Determine the [x, y] coordinate at the center of the cell enclosing the given text.  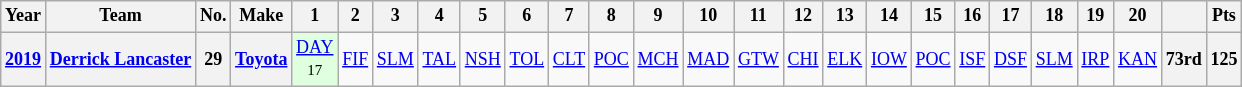
Team [120, 16]
16 [972, 16]
7 [568, 16]
No. [214, 16]
3 [395, 16]
Toyota [262, 59]
6 [526, 16]
17 [1011, 16]
MAD [708, 59]
Make [262, 16]
2 [356, 16]
73rd [1184, 59]
14 [890, 16]
4 [439, 16]
13 [845, 16]
ISF [972, 59]
19 [1096, 16]
8 [611, 16]
9 [658, 16]
15 [933, 16]
2019 [24, 59]
Derrick Lancaster [120, 59]
MCH [658, 59]
20 [1138, 16]
Year [24, 16]
18 [1054, 16]
TOL [526, 59]
125 [1224, 59]
12 [803, 16]
ELK [845, 59]
KAN [1138, 59]
DSF [1011, 59]
TAL [439, 59]
CLT [568, 59]
1 [315, 16]
10 [708, 16]
FIF [356, 59]
5 [482, 16]
NSH [482, 59]
29 [214, 59]
Pts [1224, 16]
GTW [759, 59]
IRP [1096, 59]
CHI [803, 59]
11 [759, 16]
IOW [890, 59]
DAY17 [315, 59]
